Capture the cell that displays the provided text and extract its (X, Y) central coordinate. 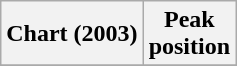
Peak position (189, 34)
Chart (2003) (72, 34)
